Determine the [X, Y] coordinate at the center of the cell enclosing the given text.  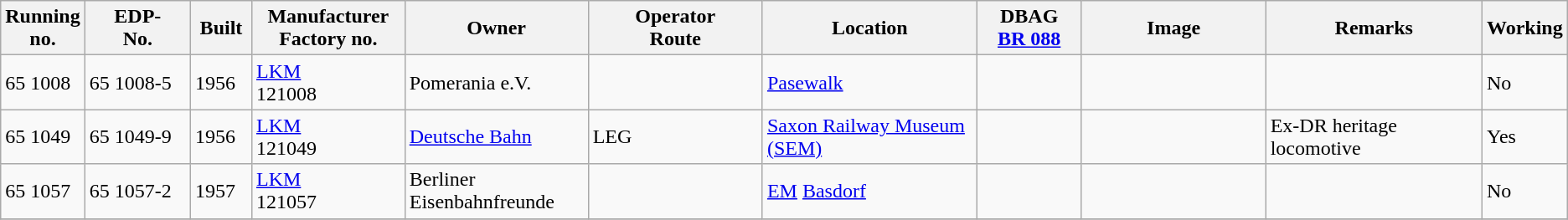
Working [1524, 28]
LKM121057 [328, 191]
Deutsche Bahn [496, 137]
65 1008-5 [137, 82]
65 1008 [43, 82]
EM Basdorf [869, 191]
Owner [496, 28]
Pasewalk [869, 82]
Ex-DR heritage locomotive [1374, 137]
Location [869, 28]
Berliner Eisenbahnfreunde [496, 191]
ManufacturerFactory no. [328, 28]
DBAGBR 088 [1029, 28]
Built [221, 28]
Pomerania e.V. [496, 82]
OperatorRoute [675, 28]
65 1049 [43, 137]
65 1049-9 [137, 137]
Runningno. [43, 28]
LKM121049 [328, 137]
1957 [221, 191]
65 1057-2 [137, 191]
Yes [1524, 137]
Image [1173, 28]
LEG [675, 137]
Saxon Railway Museum (SEM) [869, 137]
LKM121008 [328, 82]
EDP-No. [137, 28]
Remarks [1374, 28]
65 1057 [43, 191]
